Return [X, Y] of the center of cell containing provided text 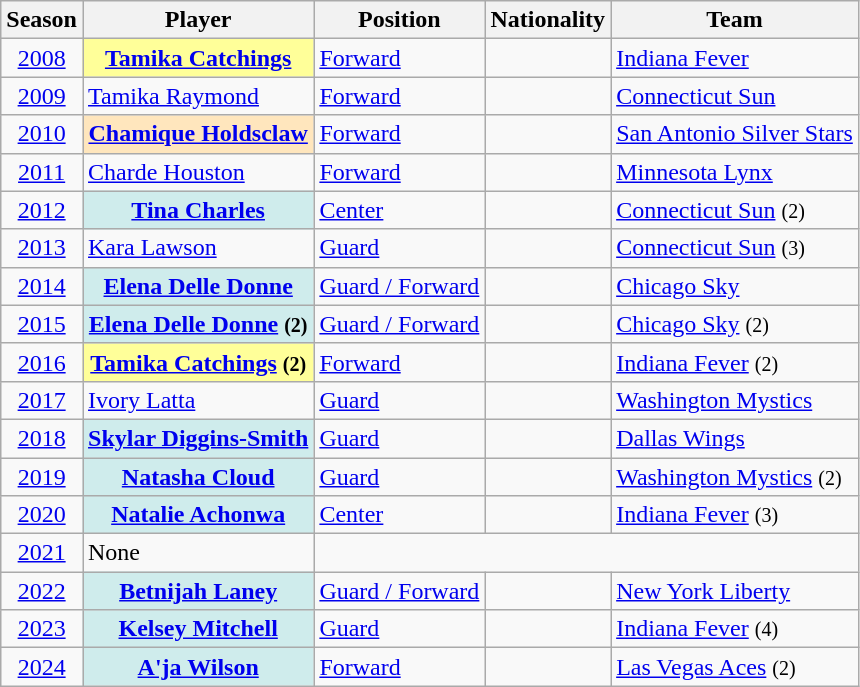
2021 [42, 553]
Indiana Fever (2) [735, 362]
2014 [42, 286]
Tamika Catchings (2) [198, 362]
Natasha Cloud [198, 477]
Ivory Latta [198, 400]
Skylar Diggins-Smith [198, 438]
Connecticut Sun [735, 96]
Season [42, 20]
Minnesota Lynx [735, 172]
2016 [42, 362]
Elena Delle Donne (2) [198, 324]
2024 [42, 667]
Chamique Holdsclaw [198, 134]
Washington Mystics (2) [735, 477]
2018 [42, 438]
Indiana Fever (3) [735, 515]
None [198, 553]
2019 [42, 477]
2023 [42, 629]
Tina Charles [198, 210]
Connecticut Sun (3) [735, 248]
Las Vegas Aces (2) [735, 667]
Team [735, 20]
2009 [42, 96]
2017 [42, 400]
2010 [42, 134]
Charde Houston [198, 172]
Indiana Fever [735, 58]
Kara Lawson [198, 248]
Position [400, 20]
2011 [42, 172]
Nationality [548, 20]
San Antonio Silver Stars [735, 134]
2022 [42, 591]
2012 [42, 210]
Washington Mystics [735, 400]
Chicago Sky [735, 286]
2020 [42, 515]
Connecticut Sun (2) [735, 210]
Tamika Raymond [198, 96]
Tamika Catchings [198, 58]
Chicago Sky (2) [735, 324]
2008 [42, 58]
Elena Delle Donne [198, 286]
2015 [42, 324]
Indiana Fever (4) [735, 629]
Dallas Wings [735, 438]
Natalie Achonwa [198, 515]
New York Liberty [735, 591]
2013 [42, 248]
Player [198, 20]
Kelsey Mitchell [198, 629]
A'ja Wilson [198, 667]
Betnijah Laney [198, 591]
